Search for the cell housing the specified text and yield its (X, Y) center coordinate. 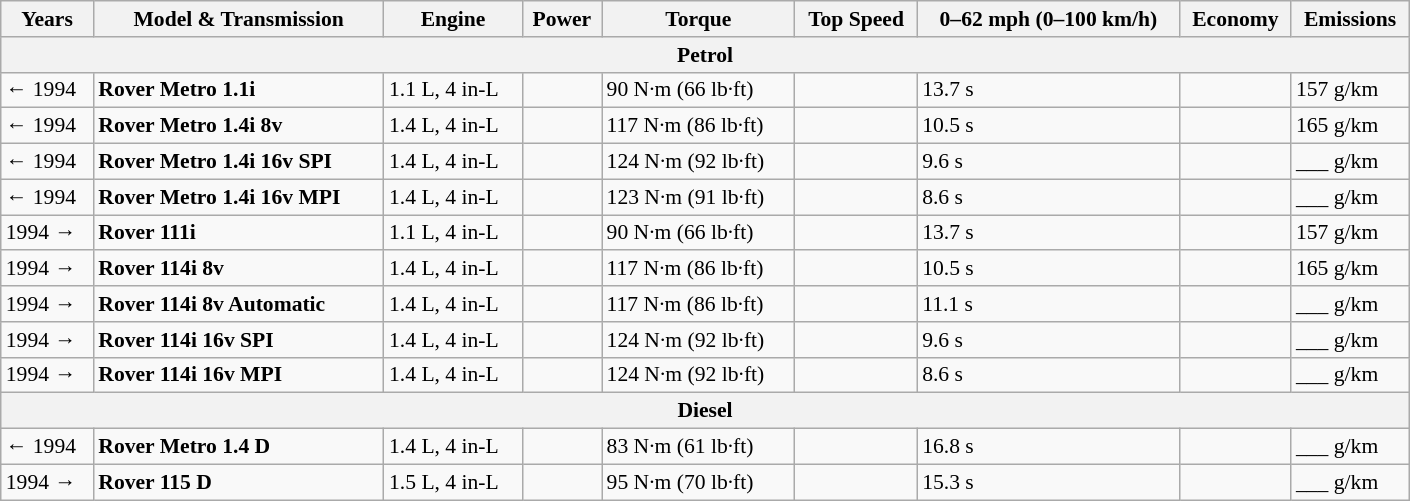
0–62 mph (0–100 km/h) (1048, 19)
Rover Metro 1.4 D (238, 447)
1.5 L, 4 in-L (453, 482)
Diesel (705, 411)
Rover 114i 16v SPI (238, 340)
Top Speed (856, 19)
Rover 114i 8v (238, 269)
Power (562, 19)
Rover 114i 8v Automatic (238, 304)
123 N·m (91 lb·ft) (698, 197)
95 N·m (70 lb·ft) (698, 482)
Petrol (705, 55)
83 N·m (61 lb·ft) (698, 447)
Rover 111i (238, 233)
Rover Metro 1.1i (238, 90)
Emissions (1350, 19)
Rover Metro 1.4i 8v (238, 126)
16.8 s (1048, 447)
Years (48, 19)
Rover Metro 1.4i 16v SPI (238, 162)
Rover 114i 16v MPI (238, 375)
Engine (453, 19)
Rover 115 D (238, 482)
15.3 s (1048, 482)
Model & Transmission (238, 19)
11.1 s (1048, 304)
Economy (1236, 19)
Rover Metro 1.4i 16v MPI (238, 197)
Torque (698, 19)
